Extract the (X, Y) coordinate from the center of the cell holding the provided text.  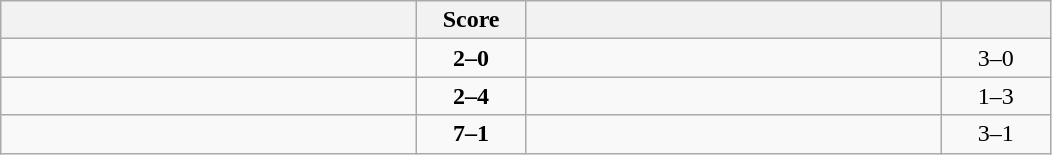
7–1 (472, 134)
Score (472, 20)
3–0 (996, 58)
2–4 (472, 96)
1–3 (996, 96)
3–1 (996, 134)
2–0 (472, 58)
